Determine the (x, y) coordinate at the center of the cell enclosing the given text.  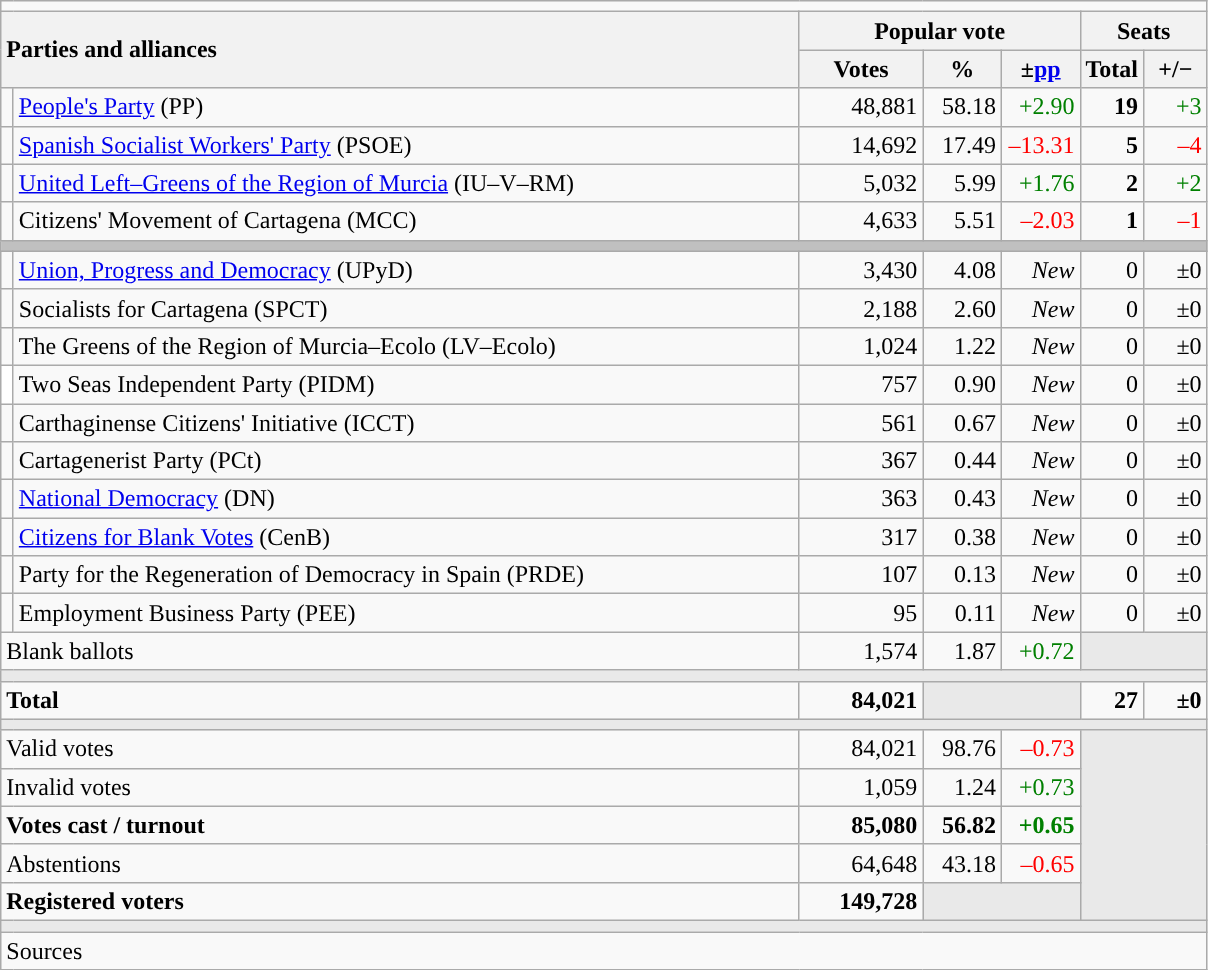
98.76 (962, 749)
5 (1112, 145)
4,633 (861, 221)
58.18 (962, 107)
Citizens' Movement of Cartagena (MCC) (406, 221)
43.18 (962, 863)
People's Party (PP) (406, 107)
Carthaginense Citizens' Initiative (ICCT) (406, 423)
4.08 (962, 270)
757 (861, 384)
–4 (1176, 145)
367 (861, 461)
±pp (1040, 69)
Votes (861, 69)
2.60 (962, 308)
Votes cast / turnout (400, 825)
5.99 (962, 183)
–13.31 (1040, 145)
+/− (1176, 69)
–0.65 (1040, 863)
2 (1112, 183)
85,080 (861, 825)
Parties and alliances (400, 50)
0.13 (962, 575)
% (962, 69)
Invalid votes (400, 787)
3,430 (861, 270)
United Left–Greens of the Region of Murcia (IU–V–RM) (406, 183)
0.67 (962, 423)
1,024 (861, 346)
1.24 (962, 787)
0.11 (962, 613)
+2 (1176, 183)
0.43 (962, 499)
+0.73 (1040, 787)
Abstentions (400, 863)
Socialists for Cartagena (SPCT) (406, 308)
Party for the Regeneration of Democracy in Spain (PRDE) (406, 575)
1.87 (962, 651)
149,728 (861, 901)
Citizens for Blank Votes (CenB) (406, 537)
56.82 (962, 825)
The Greens of the Region of Murcia–Ecolo (LV–Ecolo) (406, 346)
1,574 (861, 651)
–1 (1176, 221)
National Democracy (DN) (406, 499)
Registered voters (400, 901)
Spanish Socialist Workers' Party (PSOE) (406, 145)
363 (861, 499)
Valid votes (400, 749)
95 (861, 613)
Seats (1144, 31)
Union, Progress and Democracy (UPyD) (406, 270)
1,059 (861, 787)
17.49 (962, 145)
1 (1112, 221)
+3 (1176, 107)
–0.73 (1040, 749)
5.51 (962, 221)
2,188 (861, 308)
27 (1112, 700)
19 (1112, 107)
Blank ballots (400, 651)
+2.90 (1040, 107)
0.38 (962, 537)
48,881 (861, 107)
+1.76 (1040, 183)
0.44 (962, 461)
5,032 (861, 183)
–2.03 (1040, 221)
14,692 (861, 145)
317 (861, 537)
Two Seas Independent Party (PIDM) (406, 384)
+0.65 (1040, 825)
Popular vote (940, 31)
Sources (604, 951)
Cartagenerist Party (PCt) (406, 461)
64,648 (861, 863)
561 (861, 423)
+0.72 (1040, 651)
0.90 (962, 384)
1.22 (962, 346)
Employment Business Party (PEE) (406, 613)
107 (861, 575)
